Provide the [x, y] coordinate of the cell's center where the given text is located.  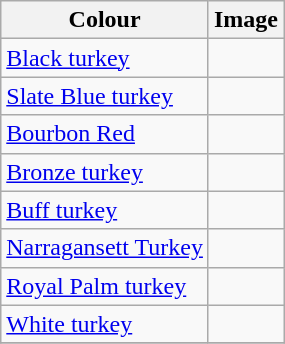
Colour [105, 20]
Image [246, 20]
Slate Blue turkey [105, 96]
Black turkey [105, 58]
Bronze turkey [105, 172]
Bourbon Red [105, 134]
Royal Palm turkey [105, 286]
White turkey [105, 324]
Buff turkey [105, 210]
Narragansett Turkey [105, 248]
